For the text-containing cell, return its midpoint in [x, y] coordinate format. 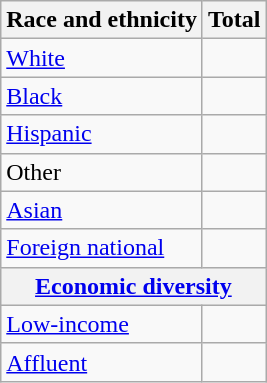
Foreign national [102, 248]
Total [234, 20]
Hispanic [102, 134]
Other [102, 172]
Black [102, 96]
Affluent [102, 362]
Race and ethnicity [102, 20]
White [102, 58]
Asian [102, 210]
Low-income [102, 324]
Economic diversity [134, 286]
